Locate the cell with the specified text and output its (x, y) center coordinate. 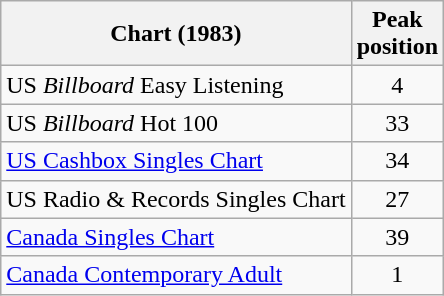
US Billboard Hot 100 (176, 123)
US Billboard Easy Listening (176, 85)
33 (397, 123)
Canada Contemporary Adult (176, 275)
US Cashbox Singles Chart (176, 161)
39 (397, 237)
4 (397, 85)
Chart (1983) (176, 34)
34 (397, 161)
US Radio & Records Singles Chart (176, 199)
Peakposition (397, 34)
27 (397, 199)
1 (397, 275)
Canada Singles Chart (176, 237)
